Extract the (X, Y) coordinate from the center of the cell holding the provided text.  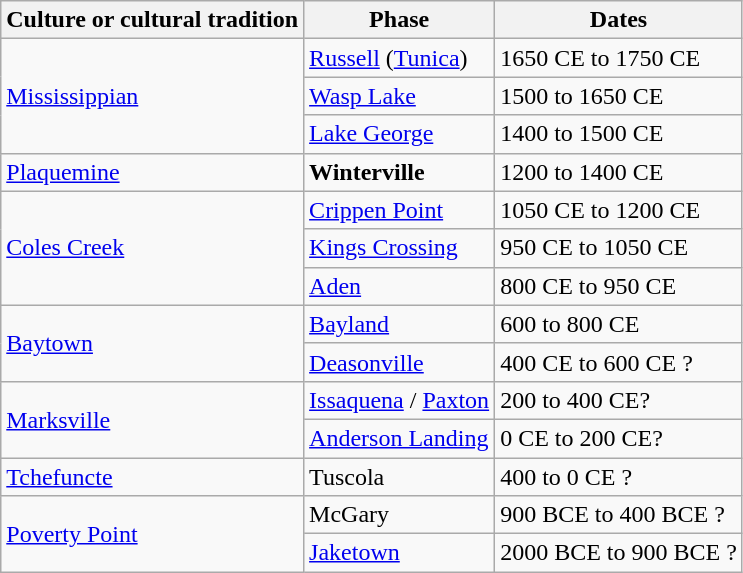
900 BCE to 400 BCE ? (619, 515)
2000 BCE to 900 BCE ? (619, 553)
0 CE to 200 CE? (619, 438)
1200 to 1400 CE (619, 172)
1650 CE to 1750 CE (619, 58)
McGary (400, 515)
1050 CE to 1200 CE (619, 210)
Wasp Lake (400, 96)
Aden (400, 286)
Anderson Landing (400, 438)
Marksville (152, 419)
Russell (Tunica) (400, 58)
Jaketown (400, 553)
Deasonville (400, 362)
Plaquemine (152, 172)
Tuscola (400, 477)
Culture or cultural tradition (152, 20)
Lake George (400, 134)
Phase (400, 20)
800 CE to 950 CE (619, 286)
Bayland (400, 324)
Tchefuncte (152, 477)
1400 to 1500 CE (619, 134)
400 to 0 CE ? (619, 477)
Kings Crossing (400, 248)
Winterville (400, 172)
Baytown (152, 343)
Mississippian (152, 96)
Poverty Point (152, 534)
Dates (619, 20)
1500 to 1650 CE (619, 96)
600 to 800 CE (619, 324)
200 to 400 CE? (619, 400)
950 CE to 1050 CE (619, 248)
Crippen Point (400, 210)
Coles Creek (152, 248)
Issaquena / Paxton (400, 400)
400 CE to 600 CE ? (619, 362)
